Detect which cell encompasses the target text, then output its [X, Y] center coordinate. 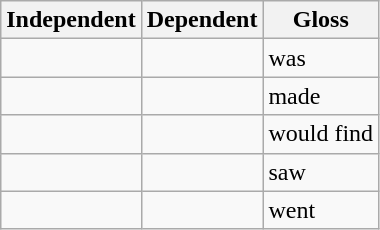
Independent [71, 20]
would find [321, 134]
was [321, 58]
made [321, 96]
Gloss [321, 20]
went [321, 210]
Dependent [202, 20]
saw [321, 172]
